Search for the cell housing the specified text and yield its (x, y) center coordinate. 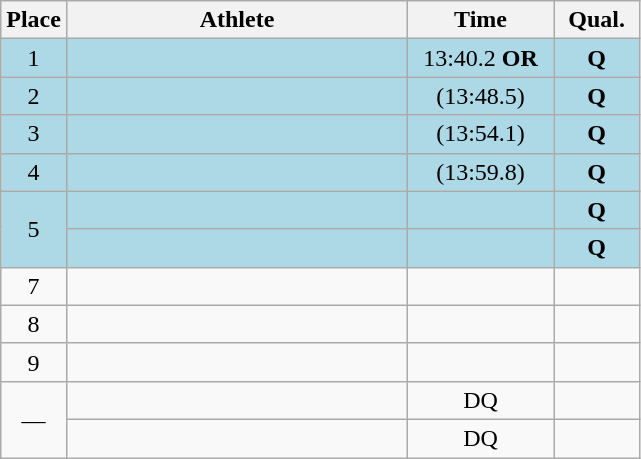
7 (34, 286)
(13:59.8) (481, 172)
1 (34, 58)
Qual. (597, 20)
Athlete (236, 20)
5 (34, 229)
Time (481, 20)
— (34, 419)
2 (34, 96)
3 (34, 134)
13:40.2 OR (481, 58)
(13:48.5) (481, 96)
4 (34, 172)
9 (34, 362)
(13:54.1) (481, 134)
8 (34, 324)
Place (34, 20)
